From the cell containing the given text, extract its center point as (X, Y) coordinate. 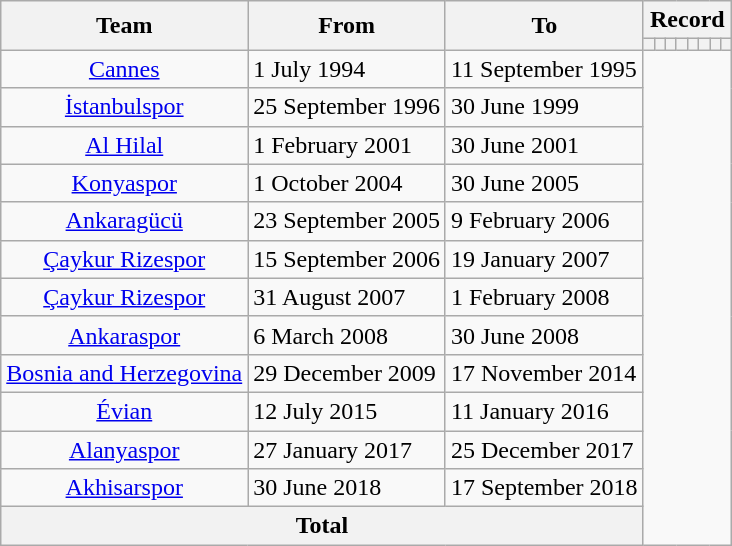
1 October 2004 (347, 183)
11 January 2016 (544, 411)
17 September 2018 (544, 488)
Bosnia and Herzegovina (124, 373)
Konyaspor (124, 183)
17 November 2014 (544, 373)
1 February 2008 (544, 297)
31 August 2007 (347, 297)
19 January 2007 (544, 259)
30 June 2001 (544, 145)
Total (322, 526)
30 June 2005 (544, 183)
30 June 2008 (544, 335)
25 September 1996 (347, 107)
15 September 2006 (347, 259)
Ankaragücü (124, 221)
From (347, 26)
23 September 2005 (347, 221)
30 June 1999 (544, 107)
29 December 2009 (347, 373)
Ankaraspor (124, 335)
27 January 2017 (347, 449)
1 February 2001 (347, 145)
25 December 2017 (544, 449)
Akhisarspor (124, 488)
İstanbulspor (124, 107)
6 March 2008 (347, 335)
11 September 1995 (544, 69)
To (544, 26)
Team (124, 26)
Évian (124, 411)
9 February 2006 (544, 221)
Alanyaspor (124, 449)
Al Hilal (124, 145)
1 July 1994 (347, 69)
Cannes (124, 69)
Record (687, 20)
12 July 2015 (347, 411)
30 June 2018 (347, 488)
